Return [x, y] of the center of cell containing provided text 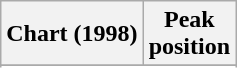
Chart (1998) [72, 34]
Peakposition [189, 34]
